Output the [x, y] coordinate of the center of the cell containing the given text.  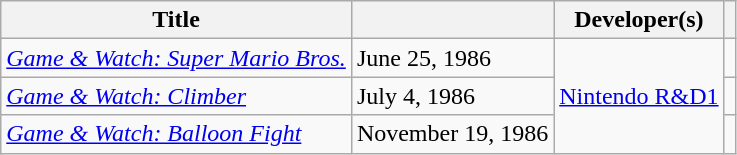
June 25, 1986 [452, 58]
Game & Watch: Climber [176, 96]
Game & Watch: Balloon Fight [176, 134]
July 4, 1986 [452, 96]
Developer(s) [639, 20]
November 19, 1986 [452, 134]
Title [176, 20]
Nintendo R&D1 [639, 96]
Game & Watch: Super Mario Bros. [176, 58]
